Scan for the cell matching the given text and deliver its (X, Y) coordinate at center. 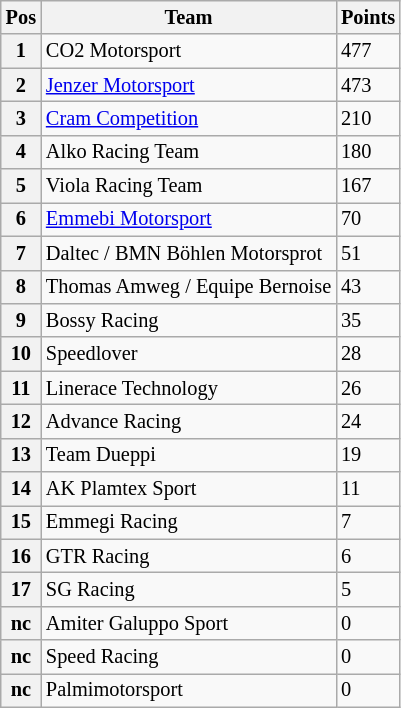
210 (368, 118)
Bossy Racing (188, 320)
28 (368, 354)
AK Plamtex Sport (188, 489)
13 (21, 455)
15 (21, 522)
Daltec / BMN Böhlen Motorsprot (188, 253)
Team Dueppi (188, 455)
Speedlover (188, 354)
Jenzer Motorsport (188, 85)
Thomas Amweg / Equipe Bernoise (188, 287)
SG Racing (188, 589)
Amiter Galuppo Sport (188, 623)
51 (368, 253)
473 (368, 85)
167 (368, 186)
180 (368, 152)
Advance Racing (188, 421)
43 (368, 287)
GTR Racing (188, 556)
Emmegi Racing (188, 522)
16 (21, 556)
Speed Racing (188, 657)
Viola Racing Team (188, 186)
1 (21, 51)
Alko Racing Team (188, 152)
Linerace Technology (188, 388)
12 (21, 421)
70 (368, 219)
3 (21, 118)
477 (368, 51)
CO2 Motorsport (188, 51)
2 (21, 85)
17 (21, 589)
26 (368, 388)
35 (368, 320)
19 (368, 455)
10 (21, 354)
Cram Competition (188, 118)
14 (21, 489)
4 (21, 152)
Emmebi Motorsport (188, 219)
9 (21, 320)
Team (188, 17)
Points (368, 17)
24 (368, 421)
Pos (21, 17)
Palmimotorsport (188, 690)
8 (21, 287)
